For the text-containing cell, return its midpoint in (x, y) coordinate format. 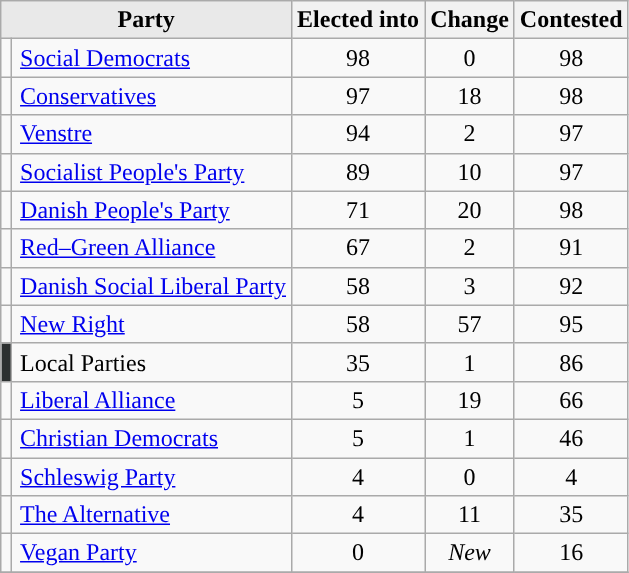
46 (571, 438)
57 (470, 324)
3 (470, 286)
18 (470, 96)
Party (146, 20)
92 (571, 286)
91 (571, 248)
Liberal Alliance (152, 400)
86 (571, 362)
Change (470, 20)
16 (571, 553)
95 (571, 324)
Conservatives (152, 96)
Red–Green Alliance (152, 248)
Venstre (152, 134)
The Alternative (152, 515)
Social Democrats (152, 58)
20 (470, 210)
New Right (152, 324)
10 (470, 172)
Christian Democrats (152, 438)
94 (358, 134)
11 (470, 515)
Local Parties (152, 362)
Danish People's Party (152, 210)
89 (358, 172)
67 (358, 248)
Contested (571, 20)
19 (470, 400)
Danish Social Liberal Party (152, 286)
66 (571, 400)
Schleswig Party (152, 477)
Elected into (358, 20)
New (470, 553)
Vegan Party (152, 553)
Socialist People's Party (152, 172)
71 (358, 210)
